From the cell containing the given text, extract its center point as (x, y) coordinate. 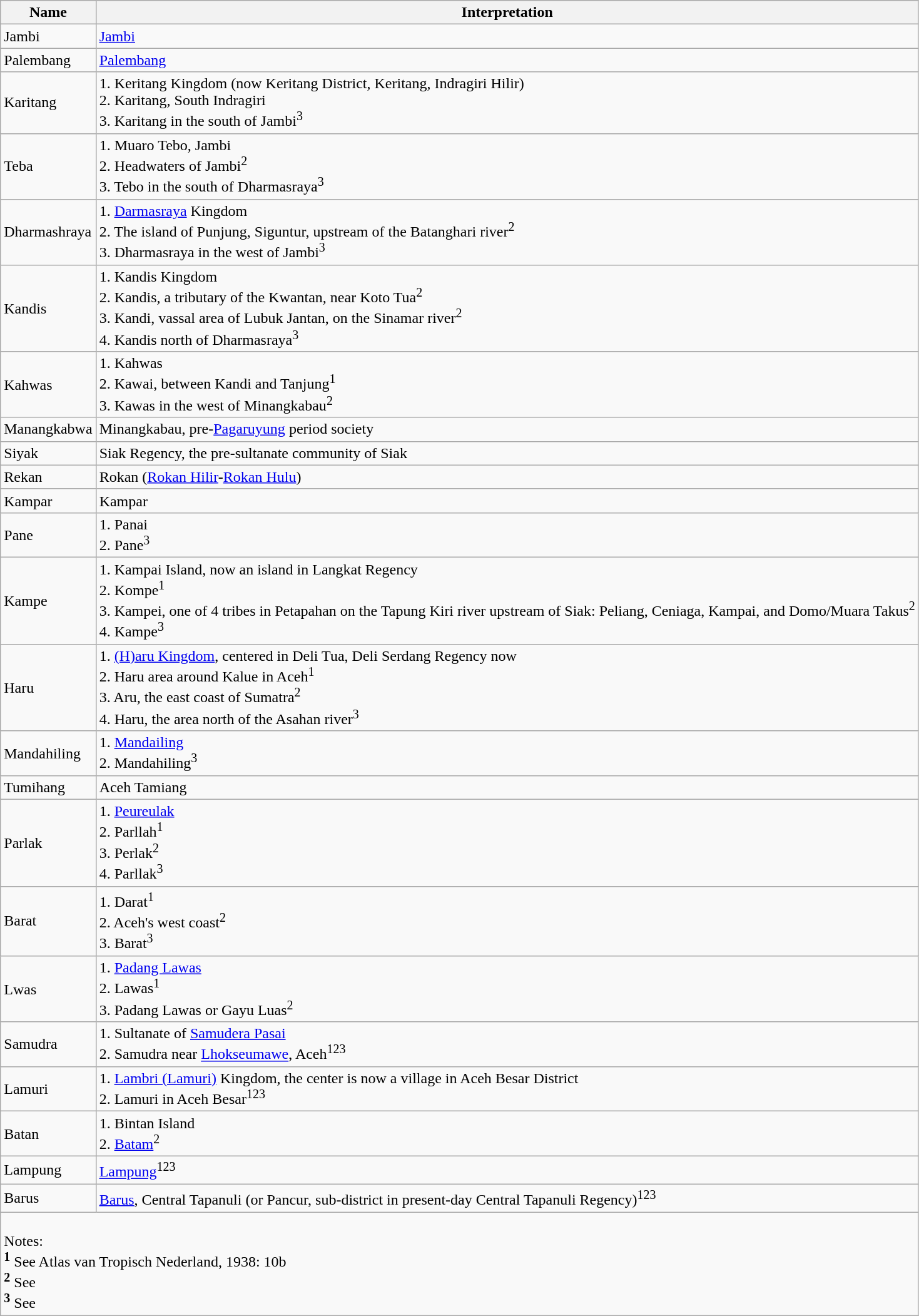
Pane (48, 535)
Barus (48, 1198)
Siak Regency, the pre-sultanate community of Siak (507, 453)
Kandis (48, 309)
Interpretation (507, 13)
Aceh Tamiang (507, 788)
1. Muaro Tebo, Jambi2. Headwaters of Jambi23. Tebo in the south of Dharmasraya3 (507, 166)
1. Bintan Island2. Batam2 (507, 1134)
Name (48, 13)
1. Darat12. Aceh's west coast23. Barat3 (507, 921)
Mandahiling (48, 753)
Siyak (48, 453)
Teba (48, 166)
1. Darmasraya Kingdom2. The island of Punjung, Siguntur, upstream of the Batanghari river23. Dharmasraya in the west of Jambi3 (507, 233)
Lampung (48, 1170)
Rekan (48, 477)
Lamuri (48, 1089)
1. Kahwas2. Kawai, between Kandi and Tanjung13. Kawas in the west of Minangkabau2 (507, 384)
Batan (48, 1134)
Kahwas (48, 384)
Minangkabau, pre-Pagaruyung period society (507, 429)
1. Panai2. Pane3 (507, 535)
1. Keritang Kingdom (now Keritang District, Keritang, Indragiri Hilir)2. Karitang, South Indragiri3. Karitang in the south of Jambi3 (507, 103)
1. Sultanate of Samudera Pasai2. Samudra near Lhokseumawe, Aceh123 (507, 1044)
Rokan (Rokan Hilir-Rokan Hulu) (507, 477)
1. Mandailing2. Mandahiling3 (507, 753)
1. Lambri (Lamuri) Kingdom, the center is now a village in Aceh Besar District2. Lamuri in Aceh Besar123 (507, 1089)
Lampung123 (507, 1170)
Dharmashraya (48, 233)
Parlak (48, 844)
Samudra (48, 1044)
Karitang (48, 103)
1. Padang Lawas2. Lawas13. Padang Lawas or Gayu Luas2 (507, 989)
Tumihang (48, 788)
Lwas (48, 989)
Barat (48, 921)
Manangkabwa (48, 429)
1. Peureulak2. Parllah13. Perlak24. Parllak3 (507, 844)
Kampe (48, 601)
Haru (48, 688)
Barus, Central Tapanuli (or Pancur, sub-district in present-day Central Tapanuli Regency)123 (507, 1198)
Notes: 1 See Atlas van Tropisch Nederland, 1938: 10b 2 See 3 See (460, 1264)
